Search for the cell housing the specified text and yield its (X, Y) center coordinate. 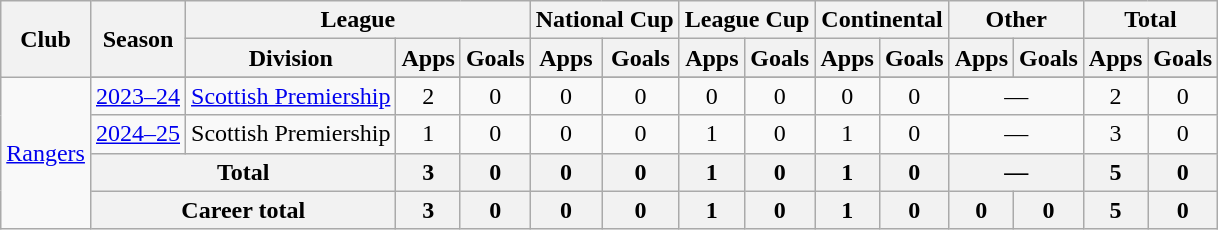
League (358, 20)
2024–25 (138, 134)
League Cup (747, 20)
Season (138, 39)
Career total (242, 210)
Other (1016, 20)
Continental (882, 20)
National Cup (604, 20)
Club (46, 39)
2023–24 (138, 96)
Rangers (46, 153)
Division (291, 58)
